Search for the cell housing the specified text and yield its [X, Y] center coordinate. 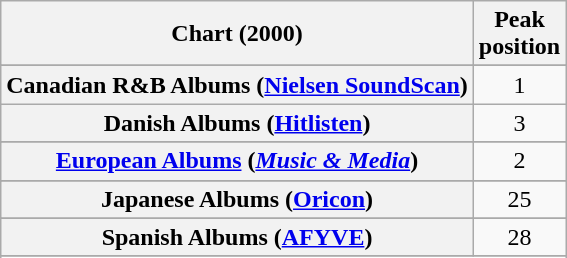
3 [519, 123]
25 [519, 199]
Japanese Albums (Oricon) [238, 199]
Chart (2000) [238, 34]
Canadian R&B Albums (Nielsen SoundScan) [238, 85]
European Albums (Music & Media) [238, 161]
28 [519, 237]
Spanish Albums (AFYVE) [238, 237]
1 [519, 85]
Danish Albums (Hitlisten) [238, 123]
Peakposition [519, 34]
2 [519, 161]
